Provide the [x, y] coordinate of the cell's center where the given text is located.  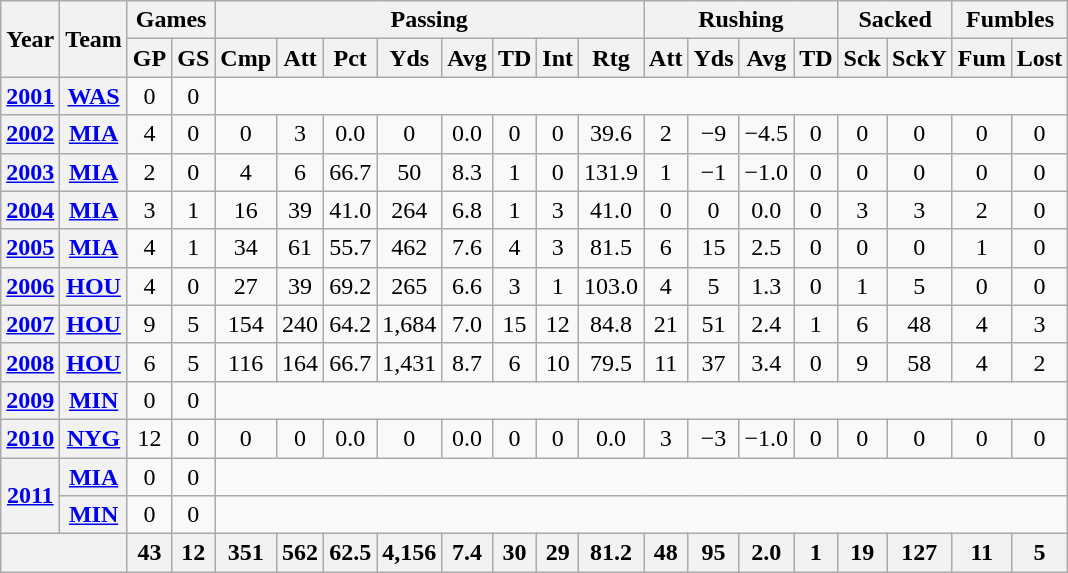
2009 [30, 400]
84.8 [612, 324]
164 [300, 362]
27 [246, 286]
−3 [714, 438]
Rushing [742, 20]
−4.5 [766, 134]
2.0 [766, 553]
116 [246, 362]
95 [714, 553]
7.6 [468, 248]
Year [30, 39]
4,156 [410, 553]
Team [94, 39]
58 [919, 362]
50 [410, 172]
34 [246, 248]
37 [714, 362]
Sck [862, 58]
2001 [30, 96]
7.0 [468, 324]
2010 [30, 438]
Games [170, 20]
2011 [30, 496]
81.5 [612, 248]
562 [300, 553]
127 [919, 553]
2004 [30, 210]
2005 [30, 248]
10 [558, 362]
Rtg [612, 58]
2006 [30, 286]
WAS [94, 96]
19 [862, 553]
7.4 [468, 553]
1,684 [410, 324]
Cmp [246, 58]
69.2 [350, 286]
Lost [1039, 58]
2002 [30, 134]
SckY [919, 58]
2008 [30, 362]
Fum [982, 58]
16 [246, 210]
Passing [430, 20]
29 [558, 553]
154 [246, 324]
103.0 [612, 286]
Pct [350, 58]
−1 [714, 172]
8.7 [468, 362]
64.2 [350, 324]
NYG [94, 438]
62.5 [350, 553]
264 [410, 210]
21 [666, 324]
1,431 [410, 362]
81.2 [612, 553]
Int [558, 58]
30 [514, 553]
2003 [30, 172]
240 [300, 324]
131.9 [612, 172]
GS [194, 58]
2007 [30, 324]
1.3 [766, 286]
2.5 [766, 248]
39.6 [612, 134]
2.4 [766, 324]
GP [149, 58]
79.5 [612, 362]
351 [246, 553]
3.4 [766, 362]
8.3 [468, 172]
51 [714, 324]
265 [410, 286]
43 [149, 553]
6.8 [468, 210]
462 [410, 248]
6.6 [468, 286]
Sacked [895, 20]
55.7 [350, 248]
61 [300, 248]
−9 [714, 134]
Fumbles [1010, 20]
